Return the [X, Y] coordinate for the center point of the cell that contains the specified text.  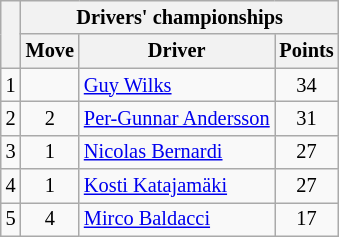
3 [11, 152]
Guy Wilks [177, 85]
Mirco Baldacci [177, 219]
Points [307, 51]
34 [307, 85]
Kosti Katajamäki [177, 186]
17 [307, 219]
Per-Gunnar Andersson [177, 118]
5 [11, 219]
Nicolas Bernardi [177, 152]
Driver [177, 51]
Drivers' championships [180, 17]
31 [307, 118]
Move [50, 51]
